Detect which cell encompasses the target text, then output its (x, y) center coordinate. 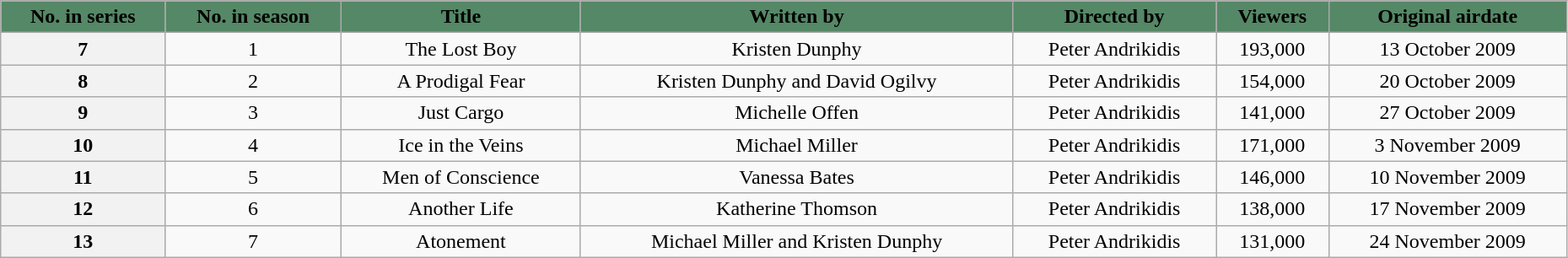
Directed by (1115, 17)
Ice in the Veins (461, 145)
4 (253, 145)
Michael Miller (796, 145)
Kristen Dunphy and David Ogilvy (796, 81)
8 (83, 81)
3 (253, 113)
20 October 2009 (1447, 81)
Viewers (1272, 17)
154,000 (1272, 81)
11 (83, 177)
Men of Conscience (461, 177)
Written by (796, 17)
138,000 (1272, 209)
12 (83, 209)
10 November 2009 (1447, 177)
Katherine Thomson (796, 209)
9 (83, 113)
5 (253, 177)
Just Cargo (461, 113)
Kristen Dunphy (796, 49)
Michael Miller and Kristen Dunphy (796, 241)
3 November 2009 (1447, 145)
24 November 2009 (1447, 241)
141,000 (1272, 113)
No. in series (83, 17)
17 November 2009 (1447, 209)
2 (253, 81)
171,000 (1272, 145)
10 (83, 145)
Original airdate (1447, 17)
27 October 2009 (1447, 113)
Michelle Offen (796, 113)
No. in season (253, 17)
146,000 (1272, 177)
13 (83, 241)
Another Life (461, 209)
193,000 (1272, 49)
131,000 (1272, 241)
13 October 2009 (1447, 49)
Vanessa Bates (796, 177)
Atonement (461, 241)
1 (253, 49)
Title (461, 17)
A Prodigal Fear (461, 81)
The Lost Boy (461, 49)
6 (253, 209)
